Pinpoint the cell where the given text exists, returning its (X, Y) midpoint coordinate. 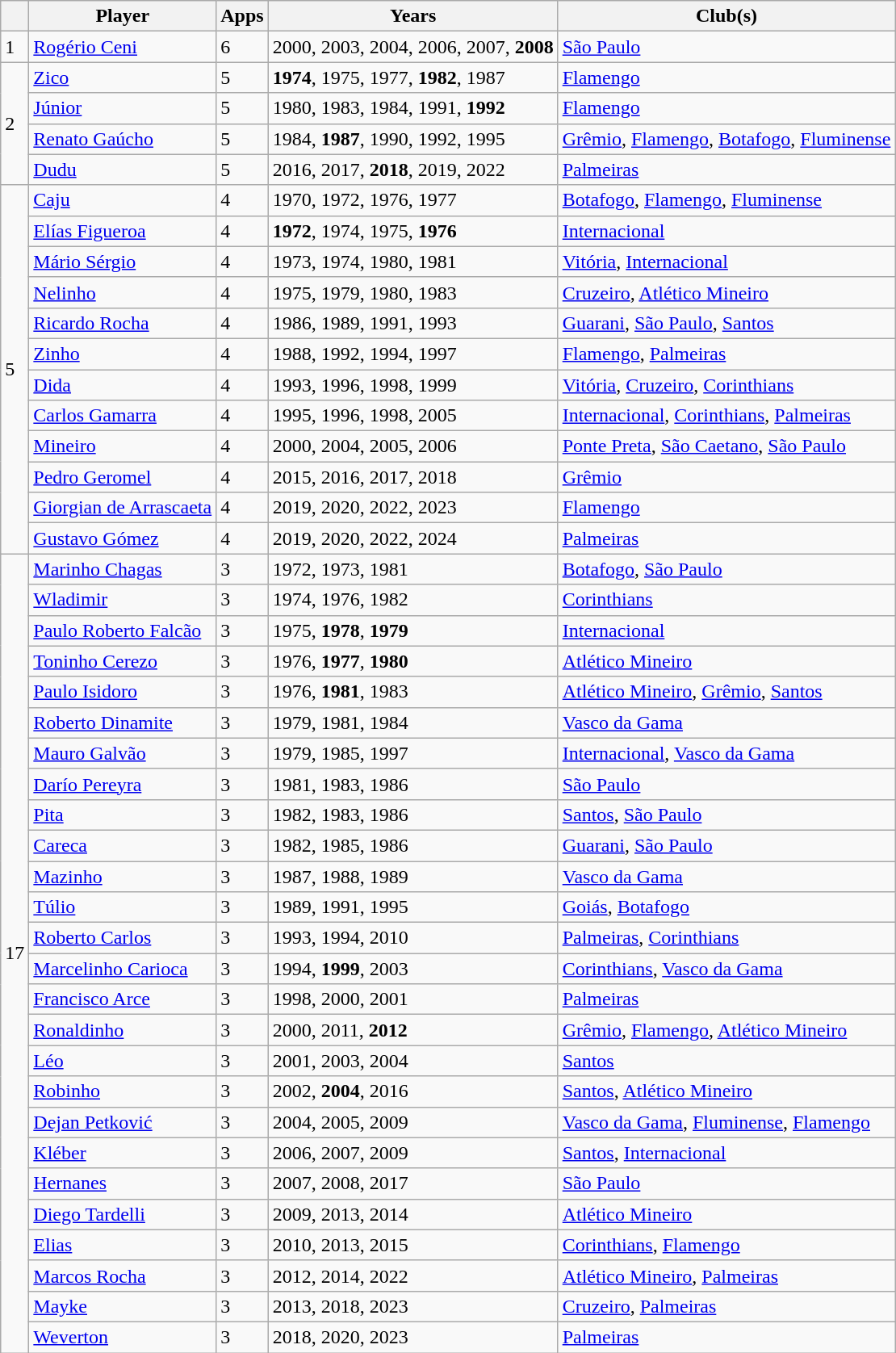
Ronaldinho (123, 1030)
Vitória, Internacional (726, 262)
Grêmio, Flamengo, Botafogo, Fluminense (726, 139)
Botafogo, São Paulo (726, 569)
1989, 1991, 1995 (413, 907)
2010, 2013, 2015 (413, 1245)
Elias (123, 1245)
Internacional, Corinthians, Palmeiras (726, 416)
Corinthians, Flamengo (726, 1245)
1972, 1974, 1975, 1976 (413, 231)
Santos, São Paulo (726, 815)
1980, 1983, 1984, 1991, 1992 (413, 108)
1998, 2000, 2001 (413, 999)
Júnior (123, 108)
2009, 2013, 2014 (413, 1214)
Roberto Carlos (123, 938)
Club(s) (726, 16)
Dida (123, 385)
Atlético Mineiro, Grêmio, Santos (726, 692)
Santos, Internacional (726, 1153)
Marinho Chagas (123, 569)
Mário Sérgio (123, 262)
Cruzeiro, Atlético Mineiro (726, 292)
1972, 1973, 1981 (413, 569)
1976, 1977, 1980 (413, 661)
2 (15, 124)
Mineiro (123, 446)
2001, 2003, 2004 (413, 1061)
Zico (123, 77)
Carlos Gamarra (123, 416)
1987, 1988, 1989 (413, 876)
Caju (123, 200)
Grêmio (726, 477)
1984, 1987, 1990, 1992, 1995 (413, 139)
1981, 1983, 1986 (413, 784)
Atlético Mineiro, Palmeiras (726, 1276)
1995, 1996, 1998, 2005 (413, 416)
1979, 1985, 1997 (413, 753)
Goiás, Botafogo (726, 907)
Paulo Roberto Falcão (123, 630)
2000, 2011, 2012 (413, 1030)
1988, 1992, 1994, 1997 (413, 354)
Flamengo, Palmeiras (726, 354)
Léo (123, 1061)
Hernanes (123, 1183)
2013, 2018, 2023 (413, 1306)
2012, 2014, 2022 (413, 1276)
Rogério Ceni (123, 47)
Mauro Galvão (123, 753)
Apps (242, 16)
Dudu (123, 170)
Toninho Cerezo (123, 661)
Vasco da Gama, Fluminense, Flamengo (726, 1122)
1986, 1989, 1991, 1993 (413, 323)
2019, 2020, 2022, 2024 (413, 538)
Darío Pereyra (123, 784)
Guarani, São Paulo (726, 845)
Wladimir (123, 600)
1982, 1985, 1986 (413, 845)
Santos, Atlético Mineiro (726, 1091)
Marcelinho Carioca (123, 969)
1982, 1983, 1986 (413, 815)
2019, 2020, 2022, 2023 (413, 508)
1970, 1972, 1976, 1977 (413, 200)
Ricardo Rocha (123, 323)
Player (123, 16)
6 (242, 47)
Gustavo Gómez (123, 538)
1979, 1981, 1984 (413, 723)
Robinho (123, 1091)
1974, 1975, 1977, 1982, 1987 (413, 77)
Mayke (123, 1306)
Francisco Arce (123, 999)
1975, 1979, 1980, 1983 (413, 292)
2002, 2004, 2016 (413, 1091)
1993, 1994, 2010 (413, 938)
2004, 2005, 2009 (413, 1122)
Vitória, Cruzeiro, Corinthians (726, 385)
Marcos Rocha (123, 1276)
Zinho (123, 354)
1973, 1974, 1980, 1981 (413, 262)
Careca (123, 845)
Grêmio, Flamengo, Atlético Mineiro (726, 1030)
1976, 1981, 1983 (413, 692)
Mazinho (123, 876)
Kléber (123, 1153)
Renato Gaúcho (123, 139)
Weverton (123, 1337)
2000, 2003, 2004, 2006, 2007, 2008 (413, 47)
2006, 2007, 2009 (413, 1153)
Paulo Isidoro (123, 692)
Ponte Preta, São Caetano, São Paulo (726, 446)
2007, 2008, 2017 (413, 1183)
Years (413, 16)
Giorgian de Arrascaeta (123, 508)
2016, 2017, 2018, 2019, 2022 (413, 170)
Palmeiras, Corinthians (726, 938)
1975, 1978, 1979 (413, 630)
Corinthians, Vasco da Gama (726, 969)
1993, 1996, 1998, 1999 (413, 385)
Pedro Geromel (123, 477)
Túlio (123, 907)
Botafogo, Flamengo, Fluminense (726, 200)
Roberto Dinamite (123, 723)
Pita (123, 815)
Dejan Petković (123, 1122)
2018, 2020, 2023 (413, 1337)
Internacional, Vasco da Gama (726, 753)
Guarani, São Paulo, Santos (726, 323)
Diego Tardelli (123, 1214)
2015, 2016, 2017, 2018 (413, 477)
2000, 2004, 2005, 2006 (413, 446)
Corinthians (726, 600)
17 (15, 953)
1 (15, 47)
Cruzeiro, Palmeiras (726, 1306)
Elías Figueroa (123, 231)
Nelinho (123, 292)
Santos (726, 1061)
1974, 1976, 1982 (413, 600)
1994, 1999, 2003 (413, 969)
